Output the [X, Y] coordinate of the center of the cell containing the given text.  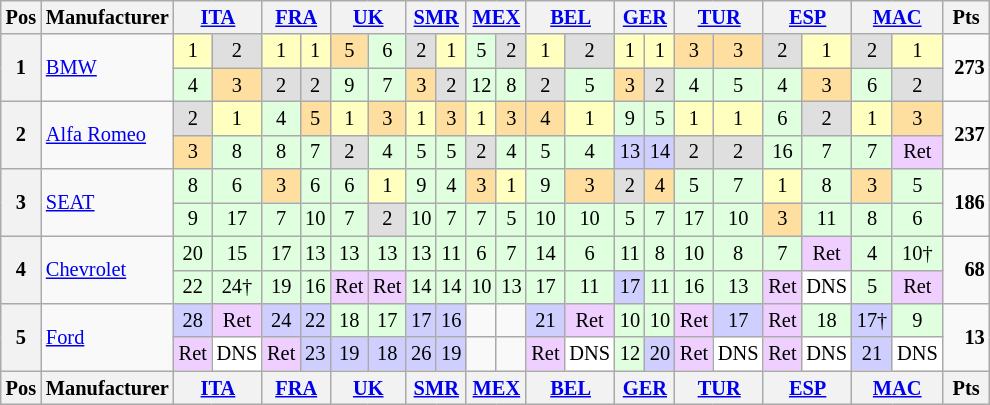
15 [237, 253]
24 [281, 320]
SEAT [108, 202]
26 [421, 354]
186 [966, 202]
68 [966, 270]
BMW [108, 68]
Chevrolet [108, 270]
28 [193, 320]
Alfa Romeo [108, 134]
17† [872, 320]
273 [966, 68]
237 [966, 134]
23 [315, 354]
10† [917, 253]
Ford [108, 336]
24† [237, 287]
